Find where the given text appears and provide that cell's center as [X, Y] coordinate. 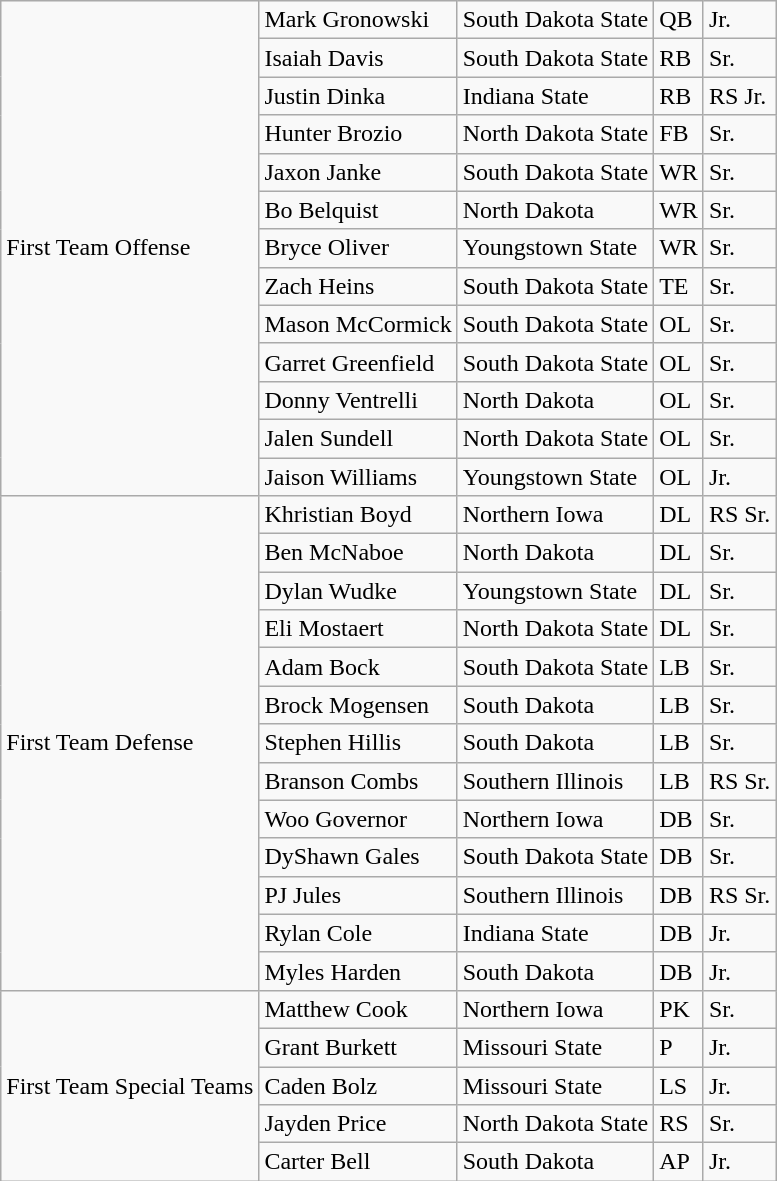
Matthew Cook [358, 1009]
Woo Governor [358, 819]
Stephen Hillis [358, 743]
Dylan Wudke [358, 591]
AP [679, 1162]
Brock Mogensen [358, 705]
Jaxon Janke [358, 172]
Branson Combs [358, 781]
LS [679, 1085]
Mason McCormick [358, 324]
Ben McNaboe [358, 553]
TE [679, 286]
Justin Dinka [358, 96]
Jalen Sundell [358, 438]
Caden Bolz [358, 1085]
QB [679, 20]
Garret Greenfield [358, 362]
Khristian Boyd [358, 515]
First Team Defense [130, 744]
Rylan Cole [358, 933]
RS [679, 1124]
P [679, 1047]
Carter Bell [358, 1162]
Isaiah Davis [358, 58]
Mark Gronowski [358, 20]
PJ Jules [358, 895]
RS Jr. [739, 96]
Zach Heins [358, 286]
PK [679, 1009]
Grant Burkett [358, 1047]
Jaison Williams [358, 477]
Jayden Price [358, 1124]
First Team Offense [130, 248]
DyShawn Gales [358, 857]
Adam Bock [358, 667]
Hunter Brozio [358, 134]
Bryce Oliver [358, 248]
First Team Special Teams [130, 1085]
FB [679, 134]
Donny Ventrelli [358, 400]
Eli Mostaert [358, 629]
Bo Belquist [358, 210]
Myles Harden [358, 971]
